Return [X, Y] of the center of cell containing provided text 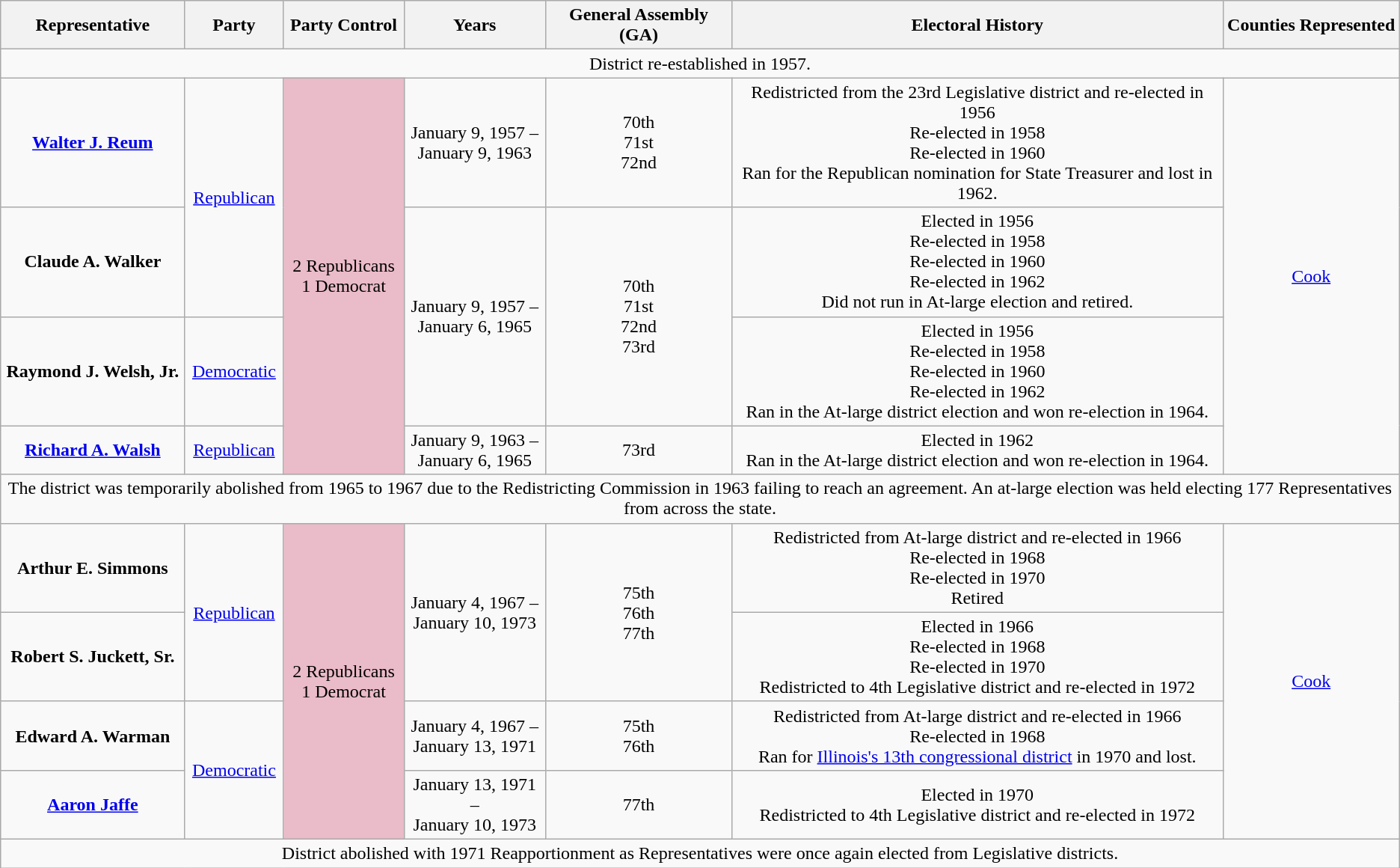
General Assembly (GA) [639, 25]
Raymond J. Welsh, Jr. [93, 371]
Elected in 1956Re-elected in 1958Re-elected in 1960Re-elected in 1962Did not run in At-large election and retired. [977, 262]
Electoral History [977, 25]
77th [639, 804]
January 13, 1971 –January 10, 1973 [474, 804]
January 9, 1957 –January 6, 1965 [474, 317]
70th71st72nd [639, 142]
Walter J. Reum [93, 142]
Party Control [344, 25]
Party [234, 25]
73rd [639, 450]
Redistricted from At-large district and re-elected in 1966Re-elected in 1968Ran for Illinois's 13th congressional district in 1970 and lost. [977, 736]
Elected in 1956Re-elected in 1958Re-elected in 1960Re-elected in 1962Ran in the At-large district election and won re-election in 1964. [977, 371]
Robert S. Juckett, Sr. [93, 657]
January 9, 1957 –January 9, 1963 [474, 142]
Claude A. Walker [93, 262]
Elected in 1966Re-elected in 1968Re-elected in 1970Redistricted to 4th Legislative district and re-elected in 1972 [977, 657]
Elected in 1970Redistricted to 4th Legislative district and re-elected in 1972 [977, 804]
Elected in 1962Ran in the At-large district election and won re-election in 1964. [977, 450]
January 4, 1967 –January 13, 1971 [474, 736]
Aaron Jaffe [93, 804]
January 9, 1963 –January 6, 1965 [474, 450]
Years [474, 25]
Counties Represented [1311, 25]
Redistricted from At-large district and re-elected in 1966Re-elected in 1968Re-elected in 1970Retired [977, 567]
75th76th [639, 736]
Edward A. Warman [93, 736]
Representative [93, 25]
70th71st72nd73rd [639, 317]
January 4, 1967 –January 10, 1973 [474, 612]
75th76th77th [639, 612]
Arthur E. Simmons [93, 567]
District abolished with 1971 Reapportionment as Representatives were once again elected from Legislative districts. [700, 853]
District re-established in 1957. [700, 64]
Richard A. Walsh [93, 450]
